Locate the cell with the specified text and output its (X, Y) center coordinate. 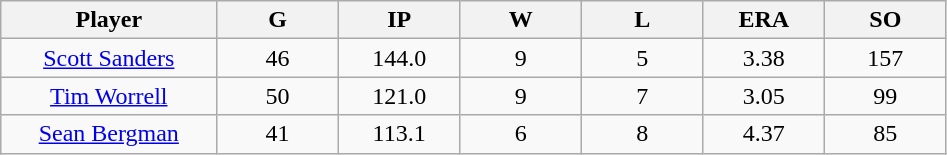
L (642, 20)
Tim Worrell (109, 96)
8 (642, 134)
5 (642, 58)
Player (109, 20)
144.0 (399, 58)
85 (886, 134)
ERA (764, 20)
99 (886, 96)
4.37 (764, 134)
3.05 (764, 96)
6 (521, 134)
41 (278, 134)
50 (278, 96)
46 (278, 58)
Scott Sanders (109, 58)
G (278, 20)
Sean Bergman (109, 134)
3.38 (764, 58)
W (521, 20)
7 (642, 96)
113.1 (399, 134)
SO (886, 20)
121.0 (399, 96)
IP (399, 20)
157 (886, 58)
